Output the [X, Y] coordinate of the center of the cell containing the given text.  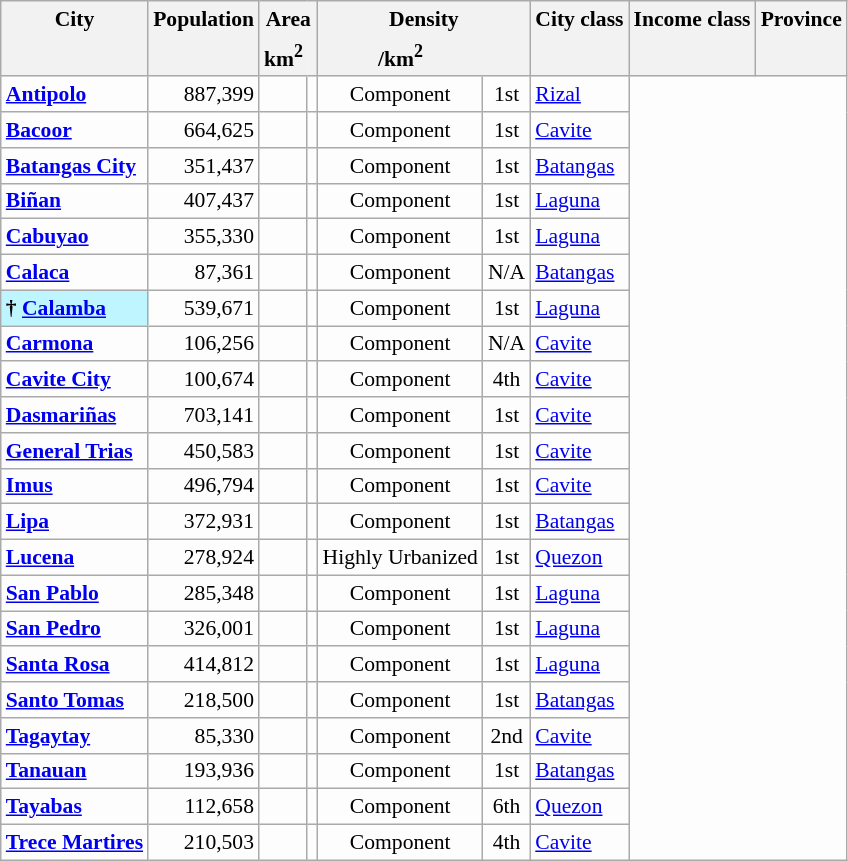
San Pablo [74, 593]
City class [579, 18]
Income class [692, 18]
87,361 [204, 273]
Imus [74, 486]
372,931 [204, 522]
San Pedro [74, 629]
Santo Tomas [74, 700]
Population [204, 18]
664,625 [204, 130]
355,330 [204, 237]
Santa Rosa [74, 665]
Highly Urbanized [400, 558]
887,399 [204, 95]
General Trias [74, 451]
Density [424, 18]
106,256 [204, 344]
Tayabas [74, 807]
Carmona [74, 344]
85,330 [204, 736]
km2 [283, 56]
Antipolo [74, 95]
100,674 [204, 380]
112,658 [204, 807]
Bacoor [74, 130]
210,503 [204, 843]
326,001 [204, 629]
Calaca [74, 273]
278,924 [204, 558]
Area [288, 18]
Batangas City [74, 166]
Province [802, 18]
2nd [506, 736]
539,671 [204, 308]
Trece Martires [74, 843]
193,936 [204, 771]
Lipa [74, 522]
285,348 [204, 593]
Rizal [579, 95]
† Calamba [74, 308]
496,794 [204, 486]
Tanauan [74, 771]
Cavite City [74, 380]
218,500 [204, 700]
351,437 [204, 166]
Biñan [74, 201]
Cabuyao [74, 237]
407,437 [204, 201]
/km2 [400, 56]
Lucena [74, 558]
703,141 [204, 415]
450,583 [204, 451]
Dasmariñas [74, 415]
City [74, 18]
6th [506, 807]
Tagaytay [74, 736]
414,812 [204, 665]
